Provide the [X, Y] coordinate of the cell's center where the given text is located.  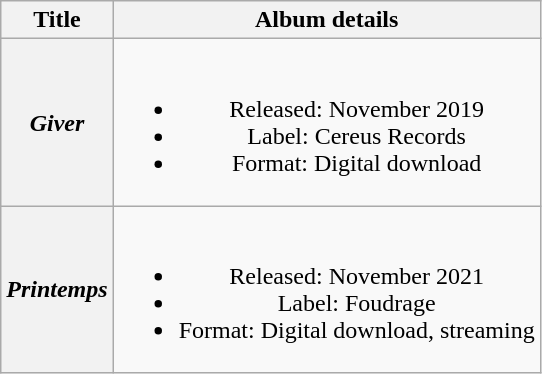
Title [57, 20]
Printemps [57, 290]
Released: November 2019Label: Cereus RecordsFormat: Digital download [326, 122]
Giver [57, 122]
Released: November 2021Label: FoudrageFormat: Digital download, streaming [326, 290]
Album details [326, 20]
